Provide the [X, Y] coordinate of the cell's center where the given text is located.  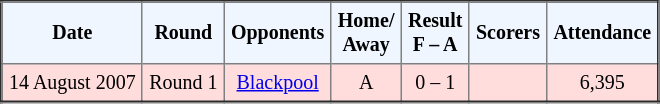
0 – 1 [435, 83]
Round [183, 33]
Home/Away [366, 33]
Attendance [603, 33]
Round 1 [183, 83]
14 August 2007 [72, 83]
A [366, 83]
Blackpool [278, 83]
Date [72, 33]
ResultF – A [435, 33]
6,395 [603, 83]
Opponents [278, 33]
Scorers [508, 33]
